Provide the (x, y) coordinate of the cell's center where the given text is located.  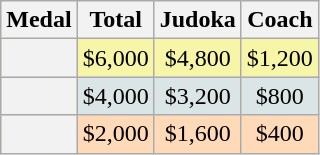
$6,000 (116, 58)
$2,000 (116, 134)
$4,000 (116, 96)
$400 (280, 134)
Coach (280, 20)
$4,800 (198, 58)
$1,600 (198, 134)
Medal (39, 20)
$1,200 (280, 58)
$3,200 (198, 96)
Judoka (198, 20)
$800 (280, 96)
Total (116, 20)
